Return the (X, Y) coordinate for the center point of the cell that contains the specified text.  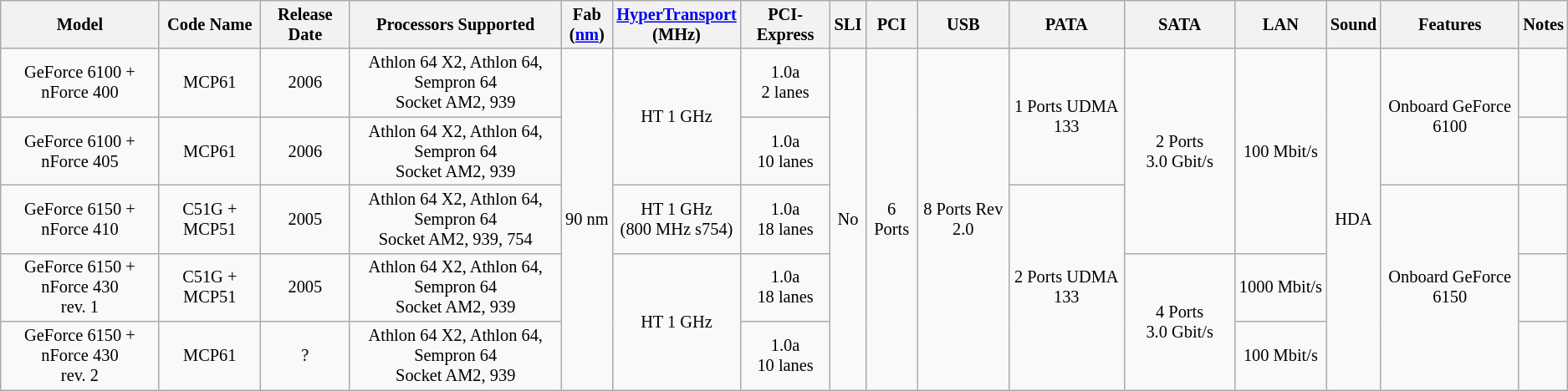
GeForce 6150 + nForce 410 (80, 219)
? (304, 356)
Code Name (209, 24)
90 nm (587, 219)
Processors Supported (455, 24)
Athlon 64 X2, Athlon 64, Sempron 64Socket AM2, 939, 754 (455, 219)
GeForce 6150 + nForce 430rev. 1 (80, 287)
4 Ports 3.0 Gbit/s (1179, 321)
Onboard GeForce 6150 (1450, 287)
GeForce 6150 + nForce 430rev. 2 (80, 356)
SATA (1179, 24)
HT 1 GHz(800 MHz s754) (676, 219)
LAN (1281, 24)
Onboard GeForce 6100 (1450, 117)
Model (80, 24)
Features (1450, 24)
GeForce 6100 + nForce 405 (80, 151)
1.0a2 lanes (786, 83)
HyperTransport(MHz) (676, 24)
Release Date (304, 24)
GeForce 6100 + nForce 400 (80, 83)
USB (963, 24)
SLI (848, 24)
2 Ports UDMA 133 (1066, 287)
Sound (1353, 24)
6 Ports (891, 219)
HDA (1353, 219)
No (848, 219)
8 Ports Rev 2.0 (963, 219)
2 Ports 3.0 Gbit/s (1179, 150)
Fab(nm) (587, 24)
Notes (1543, 24)
1000 Mbit/s (1281, 287)
PCI (891, 24)
PATA (1066, 24)
1 Ports UDMA 133 (1066, 117)
PCI-Express (786, 24)
